Extract the (x, y) coordinate from the center of the cell holding the provided text.  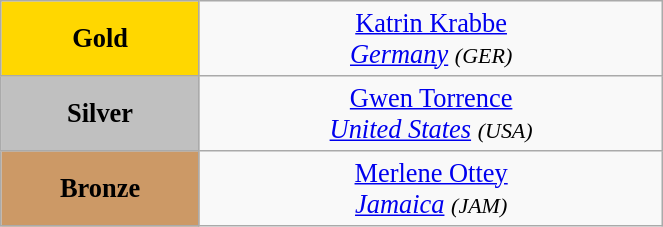
Silver (100, 112)
Gwen TorrenceUnited States (USA) (430, 112)
Gold (100, 38)
Katrin KrabbeGermany (GER) (430, 38)
Bronze (100, 188)
Merlene OtteyJamaica (JAM) (430, 188)
